For the text-containing cell, return its midpoint in [x, y] coordinate format. 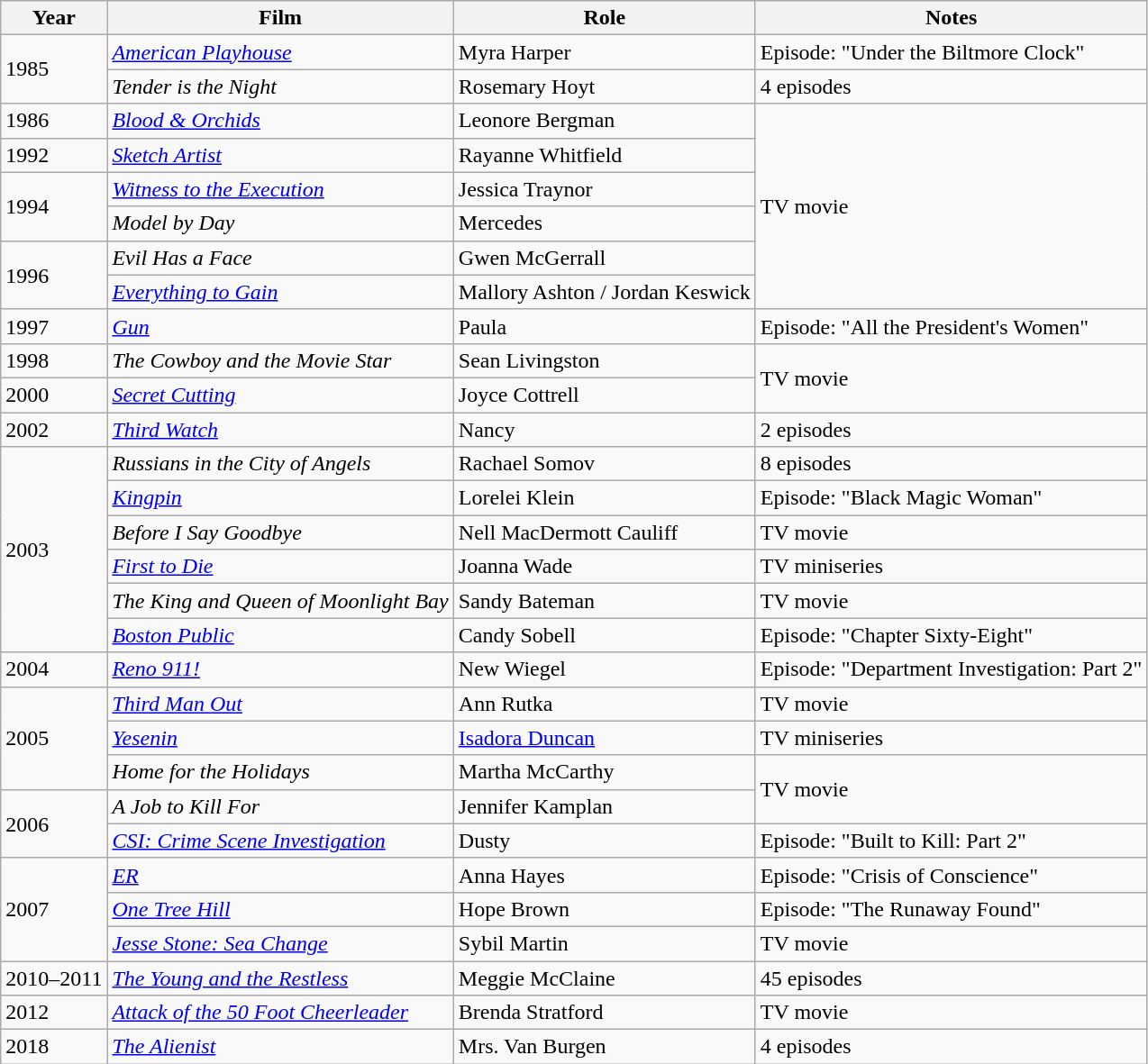
Yesenin [280, 738]
Everything to Gain [280, 292]
1998 [54, 360]
2012 [54, 1013]
Tender is the Night [280, 86]
Evil Has a Face [280, 258]
Episode: "All the President's Women" [952, 326]
1986 [54, 121]
Episode: "The Runaway Found" [952, 909]
Jennifer Kamplan [604, 806]
First to Die [280, 567]
Dusty [604, 841]
2010–2011 [54, 978]
Joanna Wade [604, 567]
CSI: Crime Scene Investigation [280, 841]
8 episodes [952, 464]
Gwen McGerrall [604, 258]
Secret Cutting [280, 395]
ER [280, 875]
One Tree Hill [280, 909]
Nancy [604, 430]
The Cowboy and the Movie Star [280, 360]
Meggie McClaine [604, 978]
Hope Brown [604, 909]
2018 [54, 1047]
New Wiegel [604, 669]
Witness to the Execution [280, 189]
Paula [604, 326]
Mallory Ashton / Jordan Keswick [604, 292]
Sketch Artist [280, 155]
Episode: "Crisis of Conscience" [952, 875]
Candy Sobell [604, 635]
Boston Public [280, 635]
Brenda Stratford [604, 1013]
2000 [54, 395]
The King and Queen of Moonlight Bay [280, 601]
Third Man Out [280, 704]
Reno 911! [280, 669]
45 episodes [952, 978]
1996 [54, 275]
Episode: "Built to Kill: Part 2" [952, 841]
Kingpin [280, 498]
Model by Day [280, 223]
Home for the Holidays [280, 772]
Isadora Duncan [604, 738]
Leonore Bergman [604, 121]
Attack of the 50 Foot Cheerleader [280, 1013]
Nell MacDermott Cauliff [604, 532]
1985 [54, 69]
1997 [54, 326]
The Young and the Restless [280, 978]
Film [280, 18]
Third Watch [280, 430]
Gun [280, 326]
Episode: "Department Investigation: Part 2" [952, 669]
Rachael Somov [604, 464]
1994 [54, 206]
1992 [54, 155]
A Job to Kill For [280, 806]
2004 [54, 669]
Lorelei Klein [604, 498]
Rosemary Hoyt [604, 86]
Before I Say Goodbye [280, 532]
Role [604, 18]
2007 [54, 909]
Year [54, 18]
The Alienist [280, 1047]
Ann Rutka [604, 704]
Myra Harper [604, 52]
2006 [54, 823]
Sean Livingston [604, 360]
Russians in the City of Angels [280, 464]
Sandy Bateman [604, 601]
Jesse Stone: Sea Change [280, 943]
Mercedes [604, 223]
Episode: "Chapter Sixty-Eight" [952, 635]
American Playhouse [280, 52]
Joyce Cottrell [604, 395]
2003 [54, 550]
Martha McCarthy [604, 772]
Jessica Traynor [604, 189]
Blood & Orchids [280, 121]
Episode: "Under the Biltmore Clock" [952, 52]
2002 [54, 430]
Sybil Martin [604, 943]
2005 [54, 738]
Rayanne Whitfield [604, 155]
Anna Hayes [604, 875]
2 episodes [952, 430]
Mrs. Van Burgen [604, 1047]
Notes [952, 18]
Episode: "Black Magic Woman" [952, 498]
